Determine the (X, Y) coordinate at the center of the cell enclosing the given text.  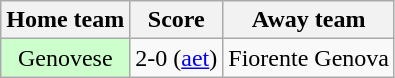
Genovese (66, 58)
2-0 (aet) (176, 58)
Fiorente Genova (309, 58)
Score (176, 20)
Away team (309, 20)
Home team (66, 20)
